Capture the cell that displays the provided text and extract its [X, Y] central coordinate. 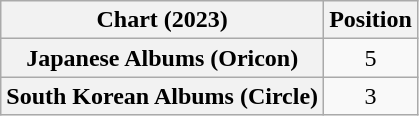
Japanese Albums (Oricon) [162, 58]
Chart (2023) [162, 20]
3 [371, 96]
5 [371, 58]
Position [371, 20]
South Korean Albums (Circle) [162, 96]
